Provide the [X, Y] coordinate of the cell's center where the given text is located.  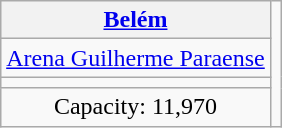
Capacity: 11,970 [136, 107]
Arena Guilherme Paraense [136, 58]
Belém [136, 20]
